Provide the [x, y] coordinate of the cell's center where the given text is located.  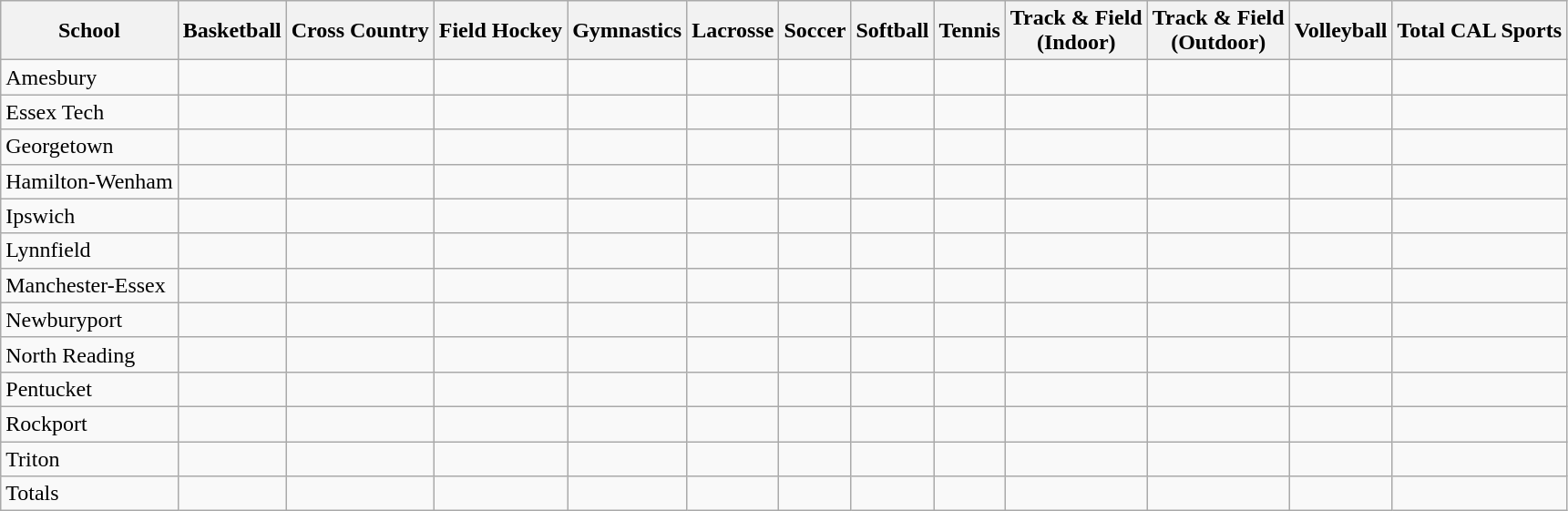
Lynnfield [89, 250]
Hamilton-Wenham [89, 181]
Softball [893, 31]
Track & Field(Indoor) [1076, 31]
Ipswich [89, 216]
Field Hockey [500, 31]
Soccer [815, 31]
Triton [89, 458]
Newburyport [89, 320]
Total CAL Sports [1480, 31]
Tennis [969, 31]
Amesbury [89, 77]
Track & Field(Outdoor) [1218, 31]
Lacrosse [733, 31]
Totals [89, 494]
Manchester-Essex [89, 285]
Georgetown [89, 147]
Rockport [89, 424]
School [89, 31]
Pentucket [89, 389]
Cross Country [360, 31]
Gymnastics [627, 31]
North Reading [89, 354]
Essex Tech [89, 112]
Volleyball [1341, 31]
Basketball [231, 31]
